Detect which cell encompasses the target text, then output its (X, Y) center coordinate. 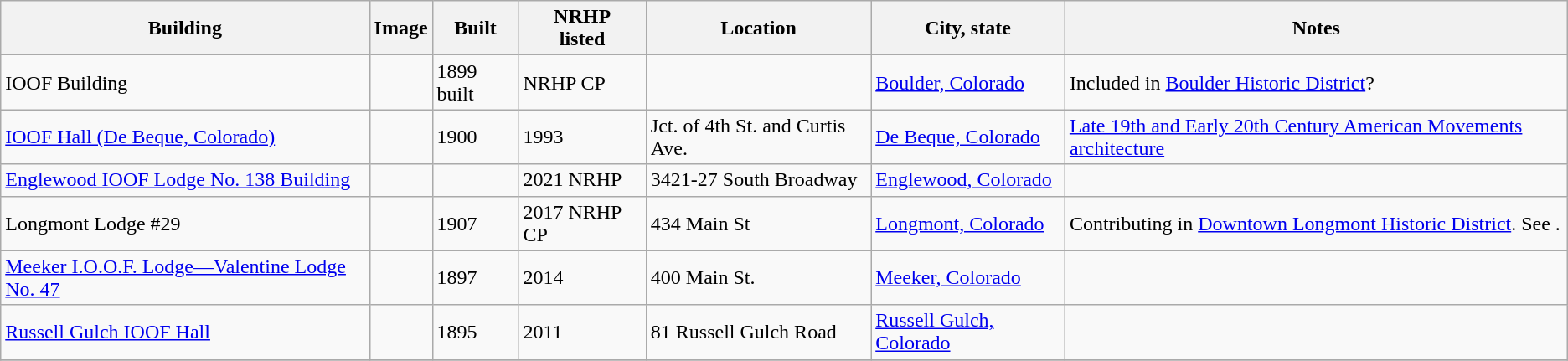
Built (476, 28)
2021 NRHP (582, 180)
3421-27 South Broadway (758, 180)
Boulder, Colorado (968, 82)
2011 (582, 332)
Russell Gulch IOOF Hall (185, 332)
NRHP CP (582, 82)
Included in Boulder Historic District? (1316, 82)
Late 19th and Early 20th Century American Movements architecture (1316, 137)
Contributing in Downtown Longmont Historic District. See . (1316, 223)
1895 (476, 332)
2014 (582, 278)
Longmont, Colorado (968, 223)
IOOF Hall (De Beque, Colorado) (185, 137)
Jct. of 4th St. and Curtis Ave. (758, 137)
NRHPlisted (582, 28)
Longmont Lodge #29 (185, 223)
City, state (968, 28)
81 Russell Gulch Road (758, 332)
400 Main St. (758, 278)
Russell Gulch, Colorado (968, 332)
1899 built (476, 82)
434 Main St (758, 223)
1900 (476, 137)
De Beque, Colorado (968, 137)
1993 (582, 137)
IOOF Building (185, 82)
Meeker I.O.O.F. Lodge—Valentine Lodge No. 47 (185, 278)
1907 (476, 223)
Location (758, 28)
Notes (1316, 28)
Meeker, Colorado (968, 278)
1897 (476, 278)
Image (400, 28)
2017 NRHP CP (582, 223)
Building (185, 28)
Englewood, Colorado (968, 180)
Englewood IOOF Lodge No. 138 Building (185, 180)
